Detect which cell encompasses the target text, then output its (X, Y) center coordinate. 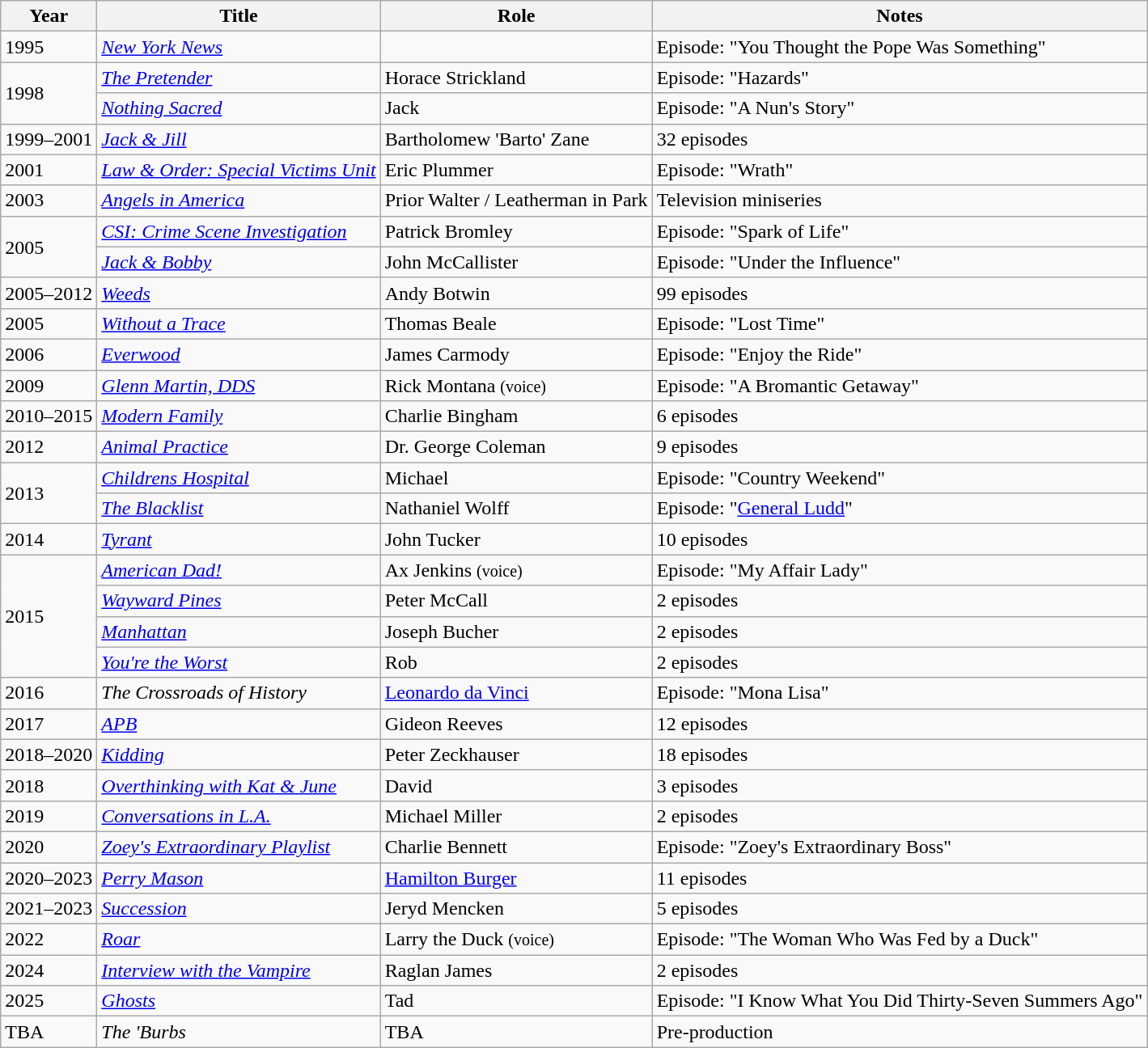
Episode: "Lost Time" (900, 323)
Hamilton Burger (516, 877)
Without a Trace (239, 323)
Angels in America (239, 201)
Weeds (239, 293)
The 'Burbs (239, 1032)
Law & Order: Special Victims Unit (239, 170)
Episode: "Wrath" (900, 170)
You're the Worst (239, 662)
Episode: "A Nun's Story" (900, 108)
David (516, 785)
Episode: "Zoey's Extraordinary Boss" (900, 847)
Glenn Martin, DDS (239, 386)
Dr. George Coleman (516, 447)
18 episodes (900, 754)
Notes (900, 16)
Jack (516, 108)
Rob (516, 662)
Jack & Bobby (239, 262)
Episode: "Spark of Life" (900, 231)
11 episodes (900, 877)
American Dad! (239, 570)
Michael Miller (516, 816)
2001 (49, 170)
APB (239, 724)
Zoey's Extraordinary Playlist (239, 847)
Conversations in L.A. (239, 816)
2024 (49, 970)
Interview with the Vampire (239, 970)
32 episodes (900, 139)
Episode: "Country Weekend" (900, 478)
Kidding (239, 754)
Episode: "Hazards" (900, 78)
Nathaniel Wolff (516, 509)
Episode: "Mona Lisa" (900, 693)
2018 (49, 785)
John Tucker (516, 539)
2012 (49, 447)
Episode: "I Know What You Did Thirty-Seven Summers Ago" (900, 1001)
Perry Mason (239, 877)
Michael (516, 478)
Peter Zeckhauser (516, 754)
Title (239, 16)
Eric Plummer (516, 170)
Gideon Reeves (516, 724)
The Pretender (239, 78)
Episode: "Enjoy the Ride" (900, 354)
John McCallister (516, 262)
Animal Practice (239, 447)
James Carmody (516, 354)
5 episodes (900, 909)
Horace Strickland (516, 78)
Raglan James (516, 970)
2025 (49, 1001)
CSI: Crime Scene Investigation (239, 231)
Patrick Bromley (516, 231)
Television miniseries (900, 201)
Tad (516, 1001)
The Crossroads of History (239, 693)
Pre-production (900, 1032)
2020–2023 (49, 877)
2003 (49, 201)
1998 (49, 93)
Tyrant (239, 539)
Episode: "A Bromantic Getaway" (900, 386)
1995 (49, 47)
Episode: "You Thought the Pope Was Something" (900, 47)
2021–2023 (49, 909)
Larry the Duck (voice) (516, 940)
Episode: "My Affair Lady" (900, 570)
Overthinking with Kat & June (239, 785)
2013 (49, 493)
2009 (49, 386)
2010–2015 (49, 416)
10 episodes (900, 539)
12 episodes (900, 724)
Charlie Bennett (516, 847)
2022 (49, 940)
Episode: "Under the Influence" (900, 262)
2016 (49, 693)
2006 (49, 354)
9 episodes (900, 447)
Modern Family (239, 416)
Charlie Bingham (516, 416)
New York News (239, 47)
Rick Montana (voice) (516, 386)
Jeryd Mencken (516, 909)
Nothing Sacred (239, 108)
99 episodes (900, 293)
Ghosts (239, 1001)
Andy Botwin (516, 293)
2005–2012 (49, 293)
Ax Jenkins (voice) (516, 570)
Roar (239, 940)
Manhattan (239, 632)
Succession (239, 909)
Episode: "General Ludd" (900, 509)
2019 (49, 816)
Year (49, 16)
1999–2001 (49, 139)
Everwood (239, 354)
2020 (49, 847)
Childrens Hospital (239, 478)
Wayward Pines (239, 601)
Joseph Bucher (516, 632)
Role (516, 16)
Prior Walter / Leatherman in Park (516, 201)
2015 (49, 616)
2017 (49, 724)
Bartholomew 'Barto' Zane (516, 139)
6 episodes (900, 416)
The Blacklist (239, 509)
3 episodes (900, 785)
Episode: "The Woman Who Was Fed by a Duck" (900, 940)
Jack & Jill (239, 139)
Peter McCall (516, 601)
2018–2020 (49, 754)
Leonardo da Vinci (516, 693)
Thomas Beale (516, 323)
2014 (49, 539)
